Locate the cell with the specified text and output its (X, Y) center coordinate. 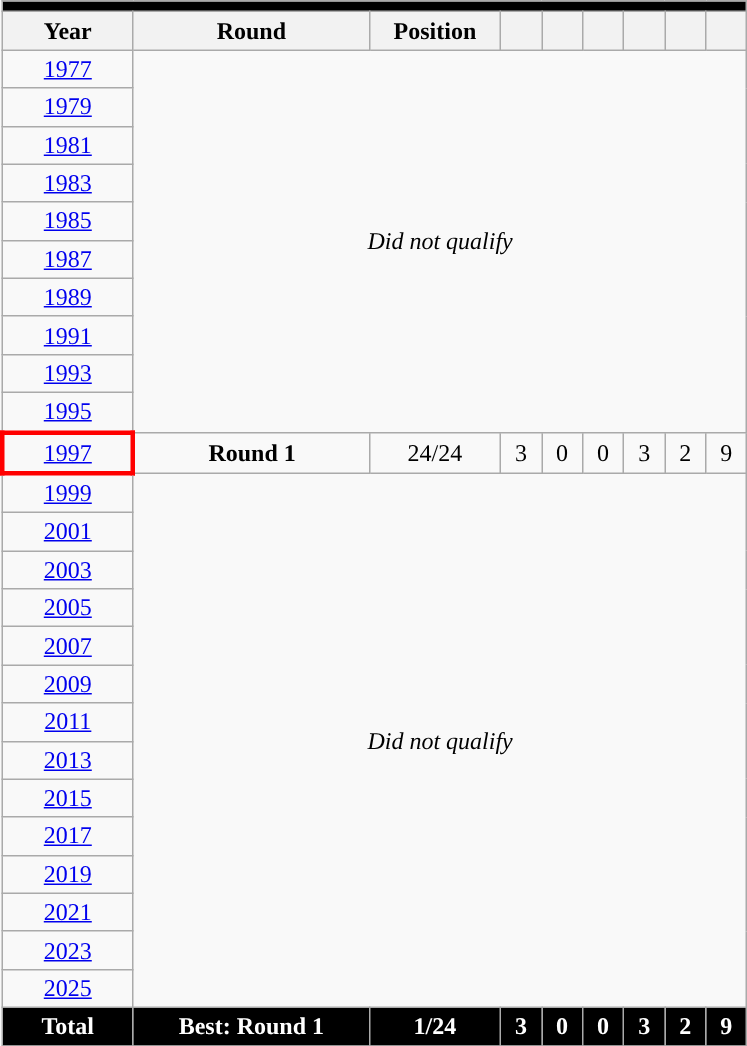
2023 (68, 950)
1991 (68, 335)
2013 (68, 760)
1981 (68, 145)
1/24 (434, 1026)
2007 (68, 646)
2017 (68, 836)
1983 (68, 183)
Position (434, 31)
1993 (68, 373)
1987 (68, 259)
2025 (68, 988)
Round (251, 31)
Round 1 (251, 452)
1989 (68, 297)
1995 (68, 412)
2003 (68, 570)
1979 (68, 107)
2011 (68, 722)
1977 (68, 69)
1985 (68, 221)
2019 (68, 874)
Best: Round 1 (251, 1026)
2015 (68, 798)
2021 (68, 912)
1997 (68, 452)
2001 (68, 532)
2009 (68, 684)
2005 (68, 608)
24/24 (434, 452)
Year (68, 31)
1999 (68, 493)
Total (68, 1026)
